Pinpoint the cell where the given text exists, returning its [x, y] midpoint coordinate. 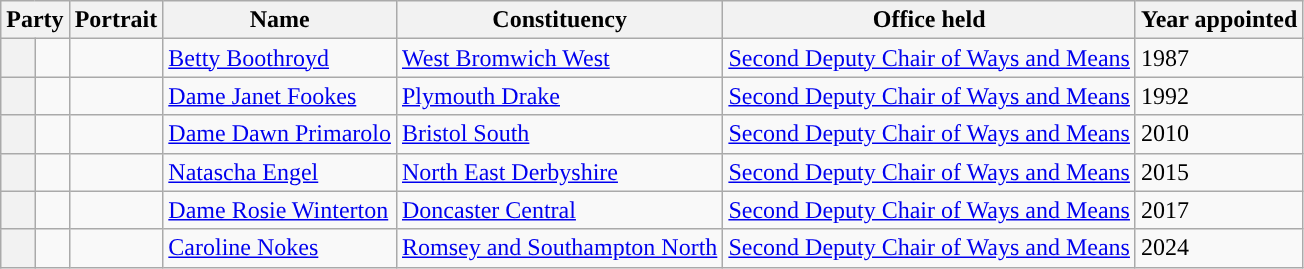
2024 [1218, 248]
2010 [1218, 134]
Doncaster Central [559, 210]
1992 [1218, 96]
Romsey and Southampton North [559, 248]
Dame Rosie Winterton [280, 210]
Name [280, 20]
Dame Janet Fookes [280, 96]
Office held [930, 20]
Party [35, 20]
Caroline Nokes [280, 248]
2015 [1218, 172]
Year appointed [1218, 20]
North East Derbyshire [559, 172]
2017 [1218, 210]
West Bromwich West [559, 58]
Natascha Engel [280, 172]
Betty Boothroyd [280, 58]
Constituency [559, 20]
Portrait [116, 20]
Bristol South [559, 134]
1987 [1218, 58]
Dame Dawn Primarolo [280, 134]
Plymouth Drake [559, 96]
